Return (X, Y) of the center of cell containing provided text 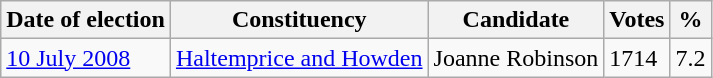
Constituency (299, 20)
10 July 2008 (86, 58)
Date of election (86, 20)
Candidate (516, 20)
% (690, 20)
Joanne Robinson (516, 58)
Haltemprice and Howden (299, 58)
1714 (637, 58)
7.2 (690, 58)
Votes (637, 20)
